Return (X, Y) of the center of cell containing provided text 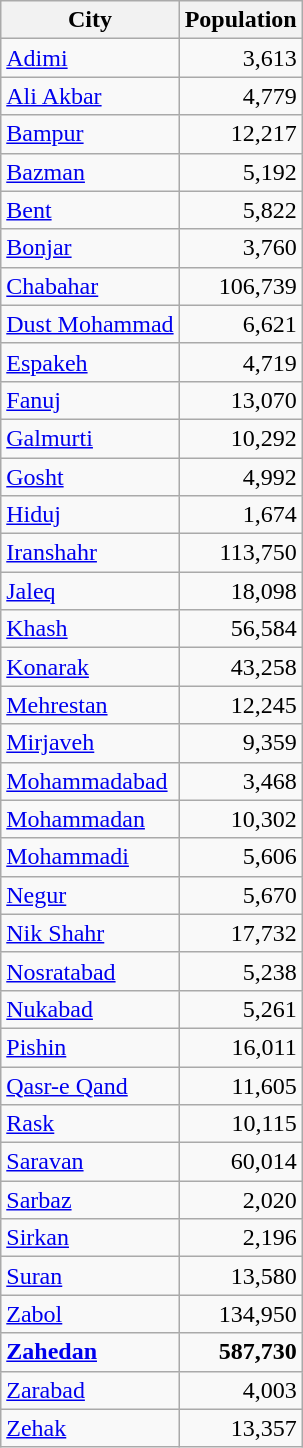
Zahedan (90, 1352)
5,670 (240, 895)
587,730 (240, 1352)
Adimi (90, 58)
Fanuj (90, 400)
10,292 (240, 438)
Bazman (90, 172)
Negur (90, 895)
Qasr-e Qand (90, 1085)
134,950 (240, 1314)
2,020 (240, 1200)
Pishin (90, 1047)
4,992 (240, 477)
Zehak (90, 1428)
12,245 (240, 705)
56,584 (240, 629)
17,732 (240, 933)
Jaleq (90, 591)
Sarbaz (90, 1200)
Gosht (90, 477)
Konarak (90, 667)
13,070 (240, 400)
5,192 (240, 172)
12,217 (240, 134)
Mohammadan (90, 819)
11,605 (240, 1085)
6,621 (240, 324)
Nik Shahr (90, 933)
60,014 (240, 1162)
Bampur (90, 134)
City (90, 20)
5,606 (240, 857)
4,779 (240, 96)
13,580 (240, 1276)
Ali Akbar (90, 96)
Rask (90, 1124)
Mohammadi (90, 857)
3,468 (240, 781)
Population (240, 20)
5,238 (240, 971)
Khash (90, 629)
4,003 (240, 1390)
2,196 (240, 1238)
Suran (90, 1276)
Bonjar (90, 248)
16,011 (240, 1047)
4,719 (240, 362)
Mirjaveh (90, 743)
Nukabad (90, 1009)
43,258 (240, 667)
Iranshahr (90, 553)
Mehrestan (90, 705)
Chabahar (90, 286)
Dust Mohammad (90, 324)
Zarabad (90, 1390)
1,674 (240, 515)
Zabol (90, 1314)
Sirkan (90, 1238)
Hiduj (90, 515)
5,822 (240, 210)
Saravan (90, 1162)
106,739 (240, 286)
5,261 (240, 1009)
13,357 (240, 1428)
3,613 (240, 58)
3,760 (240, 248)
113,750 (240, 553)
18,098 (240, 591)
Nosratabad (90, 971)
Bent (90, 210)
10,302 (240, 819)
9,359 (240, 743)
10,115 (240, 1124)
Galmurti (90, 438)
Espakeh (90, 362)
Mohammadabad (90, 781)
